Scan for the cell matching the given text and deliver its [x, y] coordinate at center. 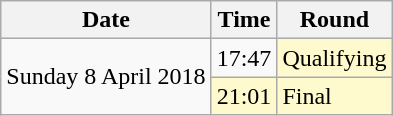
Sunday 8 April 2018 [106, 77]
Final [334, 96]
Round [334, 20]
Qualifying [334, 58]
Date [106, 20]
21:01 [244, 96]
17:47 [244, 58]
Time [244, 20]
